Output the (X, Y) coordinate of the center of the cell containing the given text.  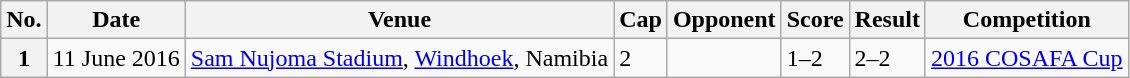
2 (641, 58)
Opponent (724, 20)
11 June 2016 (116, 58)
1 (24, 58)
Date (116, 20)
No. (24, 20)
1–2 (815, 58)
Venue (399, 20)
Result (887, 20)
Cap (641, 20)
Sam Nujoma Stadium, Windhoek, Namibia (399, 58)
2–2 (887, 58)
Score (815, 20)
Competition (1026, 20)
2016 COSAFA Cup (1026, 58)
